Scan for the cell matching the given text and deliver its (x, y) coordinate at center. 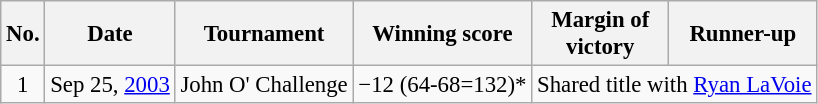
Winning score (442, 34)
Shared title with Ryan LaVoie (674, 85)
Tournament (264, 34)
Sep 25, 2003 (110, 85)
Date (110, 34)
John O' Challenge (264, 85)
−12 (64-68=132)* (442, 85)
1 (23, 85)
Margin ofvictory (600, 34)
Runner-up (743, 34)
No. (23, 34)
